Determine the [X, Y] coordinate at the center of the cell enclosing the given text.  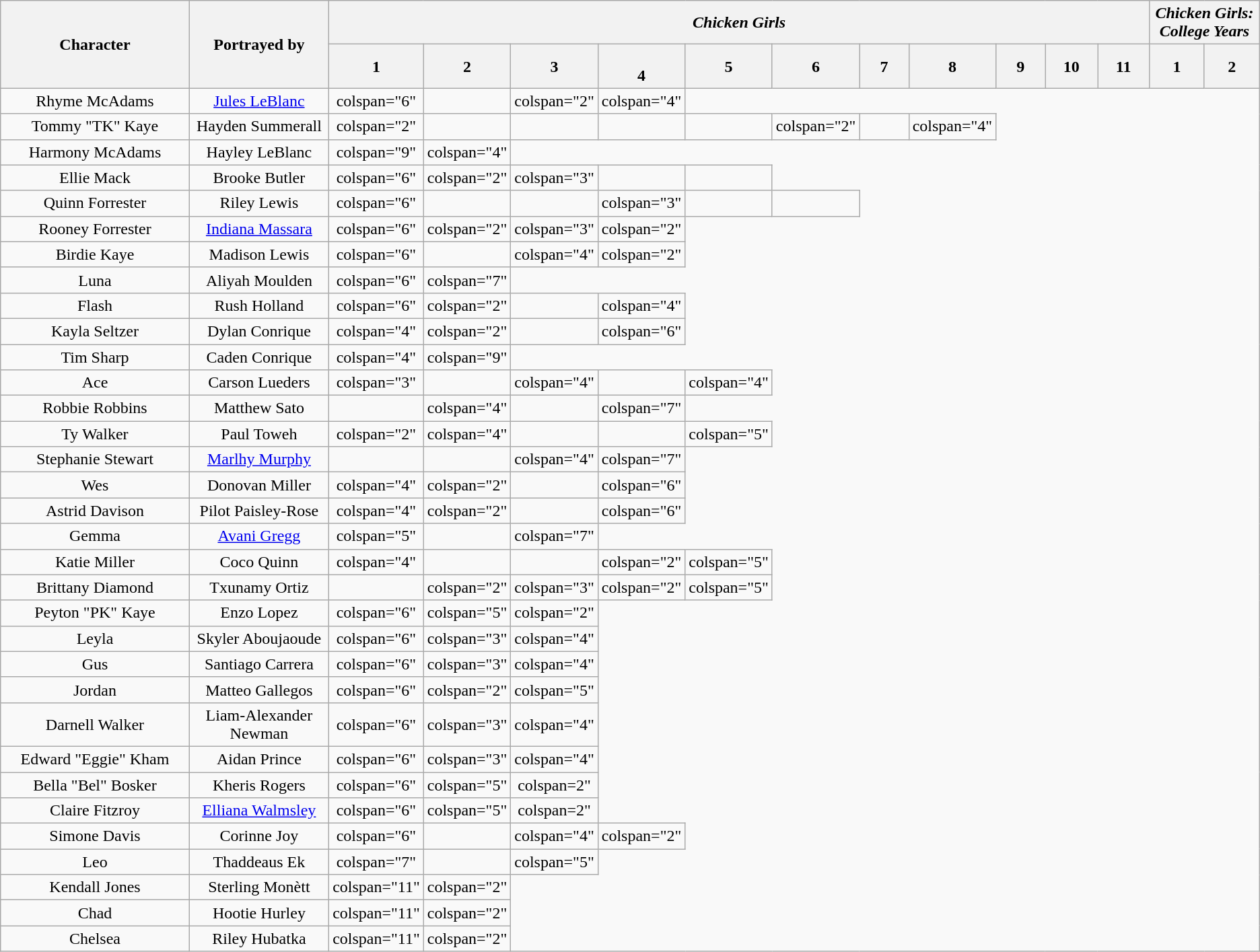
Wes [95, 485]
Aidan Prince [258, 759]
Marlhy Murphy [258, 460]
Astrid Davison [95, 511]
4 [641, 66]
Thaddeaus Ek [258, 862]
Claire Fitzroy [95, 811]
9 [1020, 66]
Leo [95, 862]
Txunamy Ortiz [258, 587]
Aliyah Moulden [258, 280]
Darnell Walker [95, 724]
Robbie Robbins [95, 408]
Kheris Rogers [258, 785]
Corinne Joy [258, 836]
Stephanie Stewart [95, 460]
Riley Hubatka [258, 939]
Sterling Monètt [258, 887]
Flash [95, 305]
Gemma [95, 536]
10 [1072, 66]
Chicken Girls: College Years [1205, 23]
5 [729, 66]
Ty Walker [95, 434]
Riley Lewis [258, 203]
Caden Conrique [258, 357]
Jules LeBlanc [258, 101]
Rhyme McAdams [95, 101]
Chad [95, 913]
Elliana Walmsley [258, 811]
Birdie Kaye [95, 254]
Katie Miller [95, 562]
Ellie Mack [95, 178]
Matteo Gallegos [258, 690]
Tim Sharp [95, 357]
Character [95, 44]
Hayley LeBlanc [258, 152]
Jordan [95, 690]
Hayden Summerall [258, 126]
Skyler Aboujaoude [258, 638]
Kendall Jones [95, 887]
Carson Lueders [258, 383]
Chelsea [95, 939]
8 [952, 66]
Rush Holland [258, 305]
Dylan Conrique [258, 331]
Indiana Massara [258, 229]
Ace [95, 383]
Tommy "TK" Kaye [95, 126]
Luna [95, 280]
Leyla [95, 638]
Portrayed by [258, 44]
Pilot Paisley-Rose [258, 511]
Peyton "PK" Kaye [95, 613]
Enzo Lopez [258, 613]
Brittany Diamond [95, 587]
Coco Quinn [258, 562]
Kayla Seltzer [95, 331]
3 [555, 66]
11 [1124, 66]
Donovan Miller [258, 485]
Quinn Forrester [95, 203]
Brooke Butler [258, 178]
Avani Gregg [258, 536]
Bella "Bel" Bosker [95, 785]
Gus [95, 664]
Rooney Forrester [95, 229]
Madison Lewis [258, 254]
Hootie Hurley [258, 913]
Chicken Girls [739, 23]
Paul Toweh [258, 434]
Harmony McAdams [95, 152]
Simone Davis [95, 836]
Santiago Carrera [258, 664]
Liam-Alexander Newman [258, 724]
7 [884, 66]
Matthew Sato [258, 408]
6 [816, 66]
Edward "Eggie" Kham [95, 759]
